Determine the [x, y] coordinate at the center of the cell enclosing the given text.  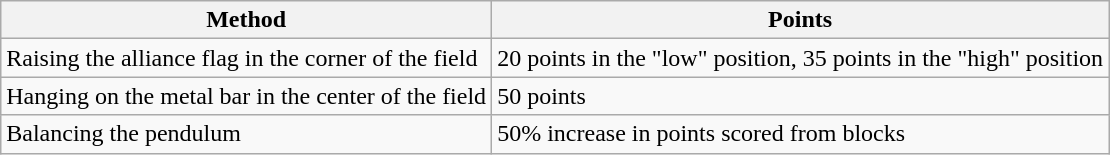
50 points [800, 96]
Hanging on the metal bar in the center of the field [246, 96]
20 points in the "low" position, 35 points in the "high" position [800, 58]
Method [246, 20]
Balancing the pendulum [246, 134]
50% increase in points scored from blocks [800, 134]
Points [800, 20]
Raising the alliance flag in the corner of the field [246, 58]
